Return (x, y) of the center of cell containing provided text 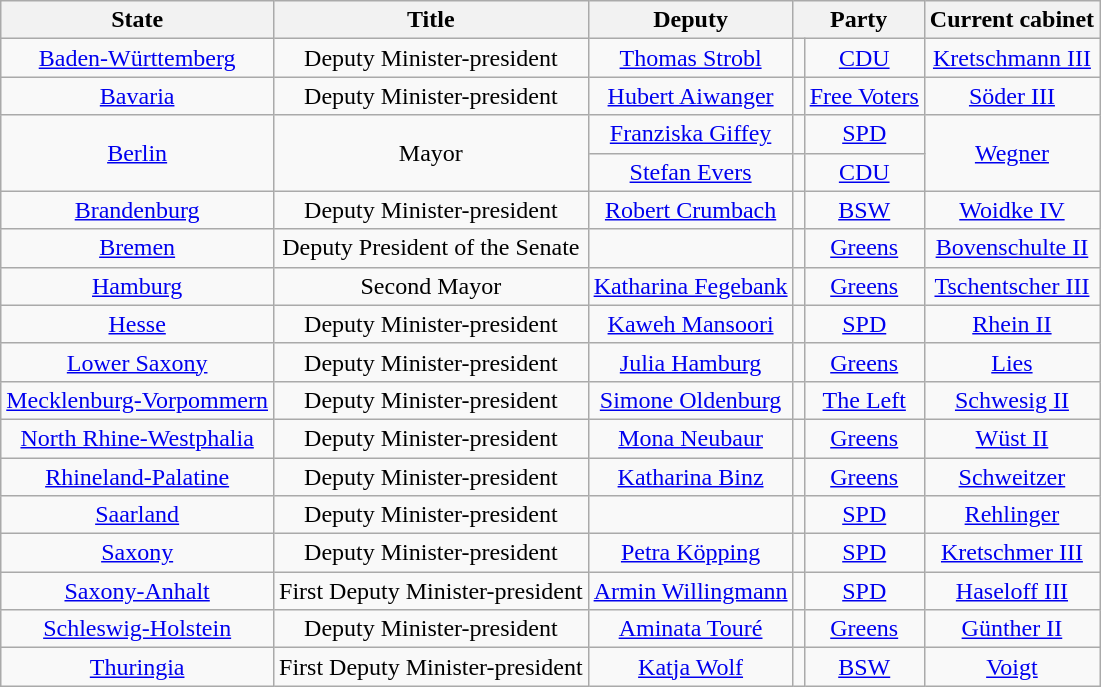
Rhineland-Palatine (138, 477)
Schwesig II (1012, 400)
Robert Crumbach (690, 210)
Franziska Giffey (690, 134)
Mona Neubaur (690, 438)
Saarland (138, 515)
Tschentscher III (1012, 286)
Woidke IV (1012, 210)
Katharina Fegebank (690, 286)
Julia Hamburg (690, 362)
Deputy (690, 20)
Lies (1012, 362)
Deputy President of the Senate (432, 248)
Wüst II (1012, 438)
Rhein II (1012, 324)
Armin Willingmann (690, 591)
Bremen (138, 248)
Kretschmer III (1012, 553)
Bavaria (138, 96)
Hubert Aiwanger (690, 96)
Wegner (1012, 153)
Simone Oldenburg (690, 400)
Mecklenburg-Vorpommern (138, 400)
Söder III (1012, 96)
Mayor (432, 153)
Free Voters (864, 96)
Katharina Binz (690, 477)
Hamburg (138, 286)
State (138, 20)
Lower Saxony (138, 362)
Rehlinger (1012, 515)
Title (432, 20)
Saxony (138, 553)
Saxony-Anhalt (138, 591)
Kaweh Mansoori (690, 324)
Thomas Strobl (690, 58)
Haseloff III (1012, 591)
The Left (864, 400)
Hesse (138, 324)
Voigt (1012, 667)
Party (858, 20)
Günther II (1012, 629)
Bovenschulte II (1012, 248)
Kretschmann III (1012, 58)
Aminata Touré (690, 629)
Schweitzer (1012, 477)
North Rhine-Westphalia (138, 438)
Brandenburg (138, 210)
Katja Wolf (690, 667)
Thuringia (138, 667)
Second Mayor (432, 286)
Schleswig-Holstein (138, 629)
Petra Köpping (690, 553)
Stefan Evers (690, 172)
Current cabinet (1012, 20)
Berlin (138, 153)
Baden-Württemberg (138, 58)
